From the cell containing the given text, extract its center point as [X, Y] coordinate. 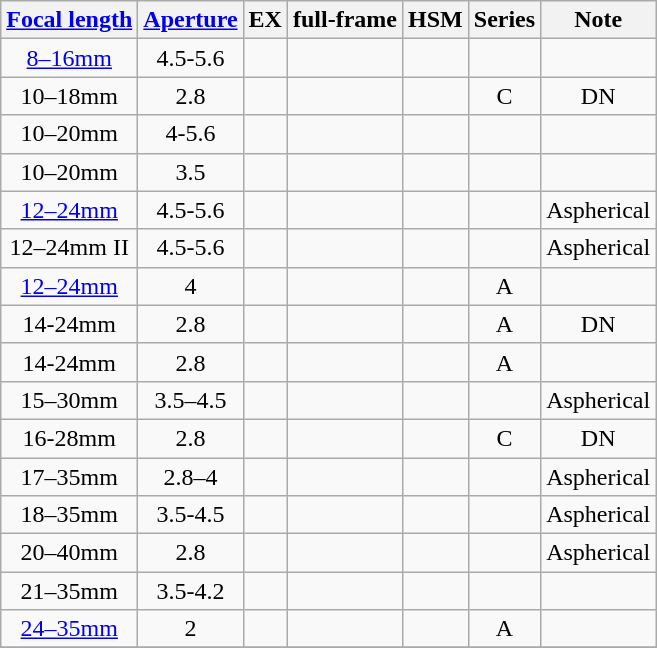
10–18mm [70, 96]
Focal length [70, 20]
18–35mm [70, 515]
full-frame [344, 20]
17–35mm [70, 477]
EX [265, 20]
3.5–4.5 [190, 400]
16-28mm [70, 438]
HSM [436, 20]
20–40mm [70, 553]
12–24mm II [70, 248]
24–35mm [70, 629]
3.5-4.5 [190, 515]
2 [190, 629]
3.5 [190, 172]
21–35mm [70, 591]
Series [504, 20]
3.5-4.2 [190, 591]
8–16mm [70, 58]
15–30mm [70, 400]
4 [190, 286]
Aperture [190, 20]
2.8–4 [190, 477]
Note [598, 20]
4-5.6 [190, 134]
